Output the (x, y) coordinate of the center of the cell containing the given text.  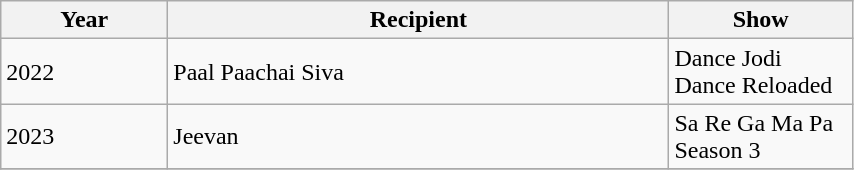
Show (761, 20)
Year (84, 20)
2023 (84, 136)
Jeevan (418, 136)
Dance Jodi Dance Reloaded (761, 72)
Sa Re Ga Ma Pa Season 3 (761, 136)
Paal Paachai Siva (418, 72)
2022 (84, 72)
Recipient (418, 20)
